For the text-containing cell, return its midpoint in [x, y] coordinate format. 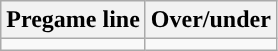
Pregame line [74, 20]
Over/under [210, 20]
